Return the (x, y) coordinate for the center point of the cell that contains the specified text.  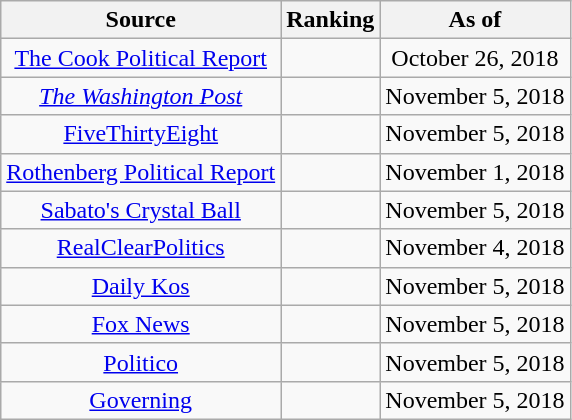
October 26, 2018 (475, 58)
November 4, 2018 (475, 248)
FiveThirtyEight (141, 134)
November 1, 2018 (475, 172)
Sabato's Crystal Ball (141, 210)
Governing (141, 400)
Ranking (330, 20)
Fox News (141, 324)
As of (475, 20)
The Cook Political Report (141, 58)
Source (141, 20)
RealClearPolitics (141, 248)
Daily Kos (141, 286)
Politico (141, 362)
Rothenberg Political Report (141, 172)
The Washington Post (141, 96)
